Find where the given text appears and provide that cell's center as (x, y) coordinate. 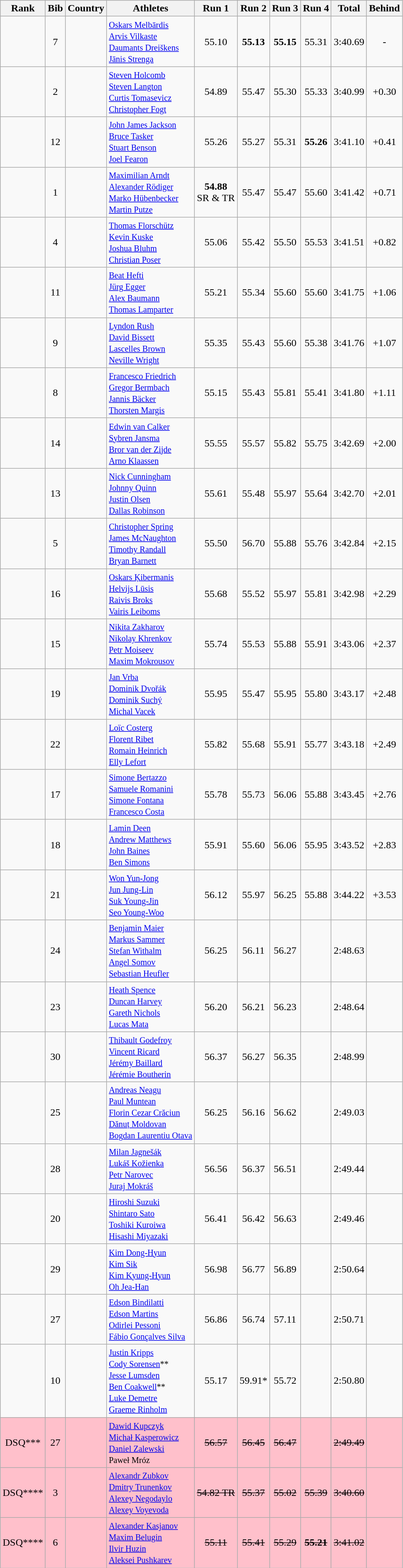
55.39 (316, 1493)
2:48.64 (349, 1007)
9 (56, 342)
3:40.60 (349, 1493)
2:49.46 (349, 1218)
Run 1 (216, 8)
55.11 (216, 1543)
Beat Hefti Jürg EggerAlex BaumannThomas Lamparter (151, 293)
55.34 (254, 293)
12 (56, 142)
55.17 (216, 1380)
56.57 (216, 1443)
+2.76 (384, 794)
56.56 (216, 1169)
55.27 (254, 142)
56.16 (254, 1113)
3:42.98 (349, 594)
56.51 (285, 1169)
3:42.84 (349, 543)
Oskars Melbārdis Arvis VilkasteDaumants DreiškensJānis Strenga (151, 41)
56.62 (285, 1113)
2:48.99 (349, 1057)
Total (349, 8)
3:43.18 (349, 745)
54.82 TR (216, 1493)
56.41 (216, 1218)
Run 2 (254, 8)
55.78 (216, 794)
Hiroshi Suzuki Shintaro SatoToshiki KuroiwaHisashi Miyazaki (151, 1218)
56.23 (285, 1007)
56.35 (285, 1057)
Behind (384, 8)
+2.37 (384, 644)
Benjamin Maier Markus SammerStefan WithalmAngel SomovSebastian Heufler (151, 951)
55.29 (285, 1543)
4 (56, 242)
Nick Cunningham Johnny QuinnJustin OlsenDallas Robinson (151, 493)
Thibault Godefroy Vincent RicardJérémy BaillardJérémie Boutherin (151, 1057)
55.06 (216, 242)
20 (56, 1218)
Athletes (151, 8)
Steven Holcomb Steven LangtonCurtis TomaseviczChristopher Fogt (151, 92)
Edwin van Calker Sybren JansmaBror van der ZijdeArno Klaassen (151, 443)
+0.82 (384, 242)
+1.07 (384, 342)
18 (56, 845)
55.02 (285, 1493)
2:50.64 (349, 1269)
Heath Spence Duncan HarveyGareth NicholsLucas Mata (151, 1007)
3:42.69 (349, 443)
Kim Dong-Hyun Kim SikKim Kyung-HyunOh Jea-Han (151, 1269)
Maximilian Arndt Alexander RödigerMarko HübenbeckerMartin Putze (151, 192)
56.86 (216, 1319)
Alexandr Zubkov Dmitry TrunenkovAlexey NegodayloAlexey Voyevoda (151, 1493)
57.11 (285, 1319)
3:41.02 (349, 1543)
3:41.75 (349, 293)
Oskars Ķibermanis Helvijs LūsisRaivis BroksVairis Leiboms (151, 594)
22 (56, 745)
+2.00 (384, 443)
56.45 (254, 1443)
55.76 (316, 543)
17 (56, 794)
55.35 (216, 342)
56.11 (254, 951)
3:44.22 (349, 895)
Loïc Costerg Florent RibetRomain HeinrichElly Lefort (151, 745)
Lamin Deen Andrew MatthewsJohn BainesBen Simons (151, 845)
7 (56, 41)
3:41.76 (349, 342)
3:41.80 (349, 393)
Jan Vrba Dominik DvořákDominik SuchýMichal Vacek (151, 694)
Won Yun-Jong Jun Jung-LinSuk Young-JinSeo Young-Woo (151, 895)
59.91* (254, 1380)
55.57 (254, 443)
Thomas Florschütz Kevin KuskeJoshua BluhmChristian Poser (151, 242)
3:41.10 (349, 142)
Lyndon Rush David BissettLascelles BrownNeville Wright (151, 342)
55.80 (316, 694)
2:49.44 (349, 1169)
2 (56, 92)
55.13 (254, 41)
+0.41 (384, 142)
Rank (23, 8)
25 (56, 1113)
3:43.06 (349, 644)
+2.15 (384, 543)
14 (56, 443)
3:41.51 (349, 242)
3:43.17 (349, 694)
55.77 (316, 745)
1 (56, 192)
56.74 (254, 1319)
55.74 (216, 644)
2:48.63 (349, 951)
55.73 (254, 794)
56.42 (254, 1218)
55.55 (216, 443)
+2.29 (384, 594)
Bib (56, 8)
John James Jackson Bruce TaskerStuart BensonJoel Fearon (151, 142)
Alexander Kasjanov Maxim BeluginIlvir HuzinAleksei Pushkarev (151, 1543)
+2.48 (384, 694)
Simone Bertazzo Samuele RomaniniSimone FontanaFrancesco Costa (151, 794)
55.30 (285, 92)
13 (56, 493)
55.72 (285, 1380)
24 (56, 951)
54.89 (216, 92)
Andreas Neagu Paul MunteanFlorin Cezar CrăciunDănuț MoldovanBogdan Laurentiu Otava (151, 1113)
55.37 (254, 1493)
55.64 (316, 493)
29 (56, 1269)
3:41.42 (349, 192)
- (384, 41)
56.47 (285, 1443)
19 (56, 694)
Run 4 (316, 8)
2:49.49 (349, 1443)
+3.53 (384, 895)
Milan Jagnešák Lukáš KožienkaPetr NarovecJuraj Mokráš (151, 1169)
3:42.70 (349, 493)
10 (56, 1380)
Dawid Kupczyk Michał KasperowiczDaniel ZalewskiPaweł Mróz (151, 1443)
3:40.69 (349, 41)
56.20 (216, 1007)
56.12 (216, 895)
8 (56, 393)
+0.71 (384, 192)
3 (56, 1493)
55.52 (254, 594)
+1.06 (384, 293)
5 (56, 543)
11 (56, 293)
Christopher Spring James McNaughtonTimothy RandallBryan Barnett (151, 543)
+0.30 (384, 92)
55.38 (316, 342)
Nikita Zakharov Nikolay KhrenkovPetr MoiseevMaxim Mokrousov (151, 644)
+2.83 (384, 845)
55.75 (316, 443)
56.70 (254, 543)
55.33 (316, 92)
DSQ*** (23, 1443)
54.88SR & TR (216, 192)
Country (86, 8)
+1.11 (384, 393)
30 (56, 1057)
21 (56, 895)
3:40.99 (349, 92)
15 (56, 644)
56.63 (285, 1218)
Edson Bindilatti Edson MartinsOdirlei PessoniFábio Gonçalves Silva (151, 1319)
55.48 (254, 493)
3:43.52 (349, 845)
+2.49 (384, 745)
Run 3 (285, 8)
16 (56, 594)
55.42 (254, 242)
28 (56, 1169)
6 (56, 1543)
56.21 (254, 1007)
56.77 (254, 1269)
56.98 (216, 1269)
Justin Kripps Cody Sorensen**Jesse LumsdenBen Coakwell**Luke DemetreGraeme Rinholm (151, 1380)
23 (56, 1007)
2:50.71 (349, 1319)
Francesco Friedrich Gregor BermbachJannis BäckerThorsten Margis (151, 393)
55.10 (216, 41)
55.61 (216, 493)
2:50.80 (349, 1380)
56.89 (285, 1269)
3:43.45 (349, 794)
+2.01 (384, 493)
2:49.03 (349, 1113)
